Extract the [X, Y] coordinate from the center of the cell holding the provided text.  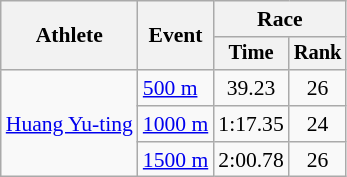
39.23 [250, 88]
Time [250, 54]
Rank [318, 54]
500 m [176, 88]
1:17.35 [250, 124]
Event [176, 36]
1000 m [176, 124]
Huang Yu-ting [70, 124]
Athlete [70, 36]
Race [280, 19]
24 [318, 124]
26 [318, 88]
